From the cell containing the given text, extract its center point as (X, Y) coordinate. 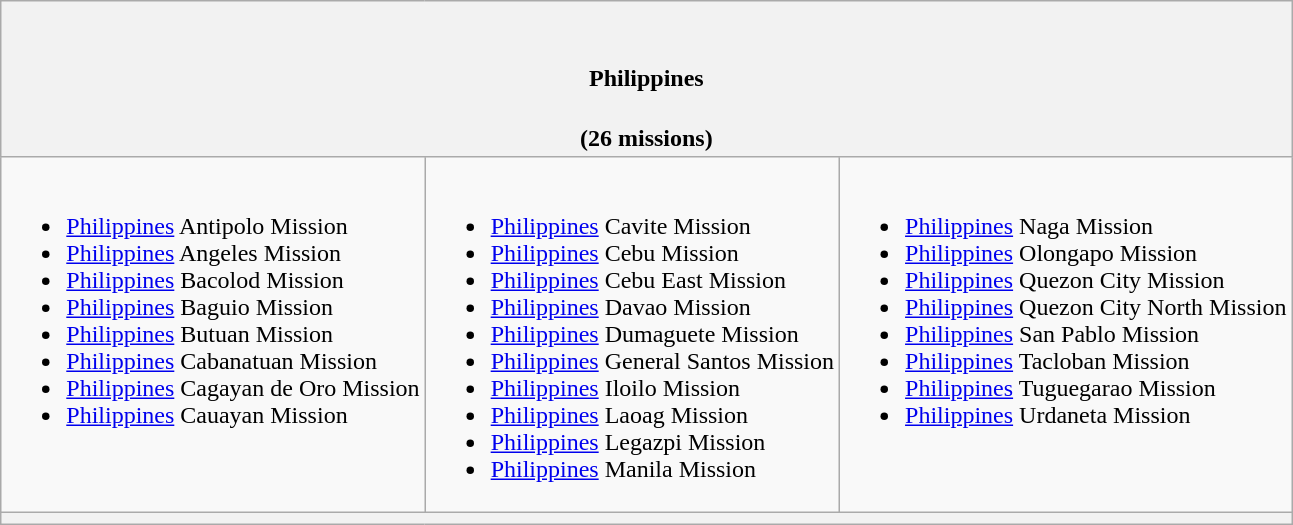
Philippines(26 missions) (646, 79)
